Return the (X, Y) coordinate for the center point of the cell that contains the specified text.  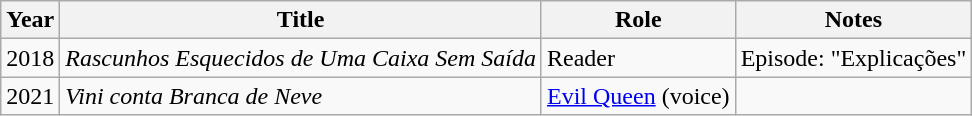
Rascunhos Esquecidos de Uma Caixa Sem Saída (301, 58)
Year (30, 20)
2018 (30, 58)
Vini conta Branca de Neve (301, 96)
Evil Queen (voice) (638, 96)
Title (301, 20)
Notes (854, 20)
Episode: "Explicações" (854, 58)
Reader (638, 58)
Role (638, 20)
2021 (30, 96)
